From the cell containing the given text, extract its center point as (x, y) coordinate. 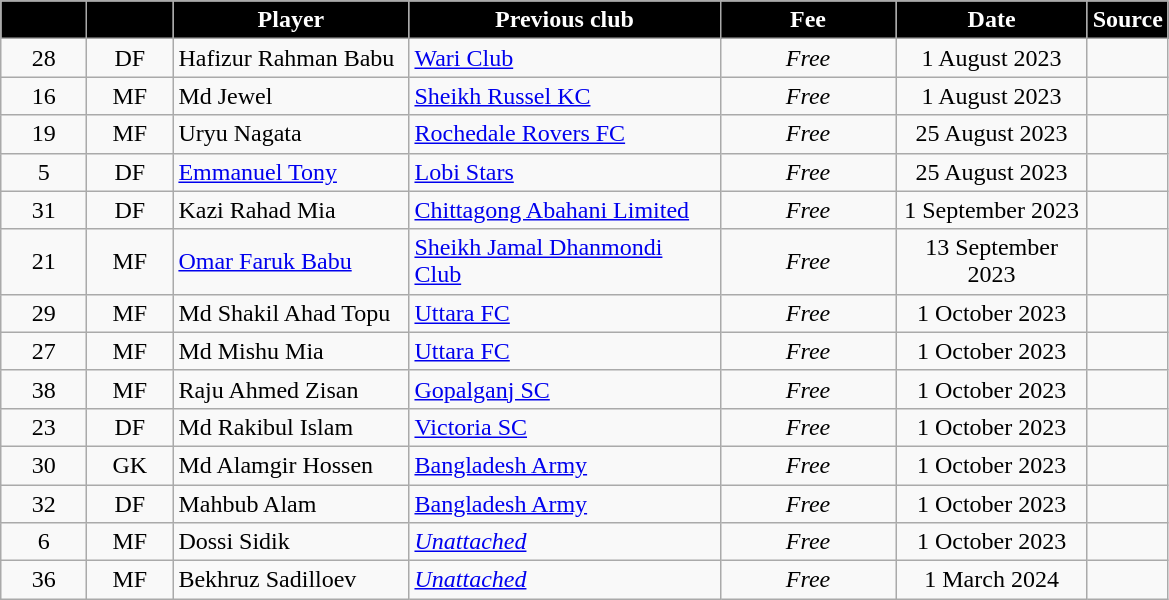
23 (44, 427)
Dossi Sidik (291, 542)
Kazi Rahad Mia (291, 210)
31 (44, 210)
6 (44, 542)
29 (44, 313)
Md Rakibul Islam (291, 427)
36 (44, 580)
Previous club (564, 20)
Omar Faruk Babu (291, 262)
Uryu Nagata (291, 134)
Emmanuel Tony (291, 172)
Mahbub Alam (291, 503)
Hafizur Rahman Babu (291, 58)
1 March 2024 (992, 580)
Gopalganj SC (564, 389)
38 (44, 389)
Sheikh Jamal Dhanmondi Club (564, 262)
21 (44, 262)
Lobi Stars (564, 172)
Player (291, 20)
Source (1128, 20)
5 (44, 172)
1 September 2023 (992, 210)
Fee (808, 20)
Md Alamgir Hossen (291, 465)
30 (44, 465)
GK (130, 465)
32 (44, 503)
Wari Club (564, 58)
16 (44, 96)
Chittagong Abahani Limited (564, 210)
13 September 2023 (992, 262)
Md Mishu Mia (291, 351)
Rochedale Rovers FC (564, 134)
Bekhruz Sadilloev (291, 580)
Date (992, 20)
Md Shakil Ahad Topu (291, 313)
Raju Ahmed Zisan (291, 389)
19 (44, 134)
28 (44, 58)
Sheikh Russel KC (564, 96)
Md Jewel (291, 96)
27 (44, 351)
Victoria SC (564, 427)
